Extract the (X, Y) coordinate from the center of the cell holding the provided text.  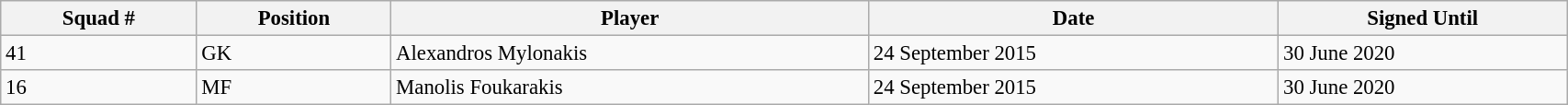
Squad # (99, 18)
MF (294, 87)
Alexandros Mylonakis (630, 53)
Signed Until (1423, 18)
Date (1074, 18)
Position (294, 18)
Player (630, 18)
Manolis Foukarakis (630, 87)
16 (99, 87)
GK (294, 53)
41 (99, 53)
